Locate the cell with the specified text and output its [X, Y] center coordinate. 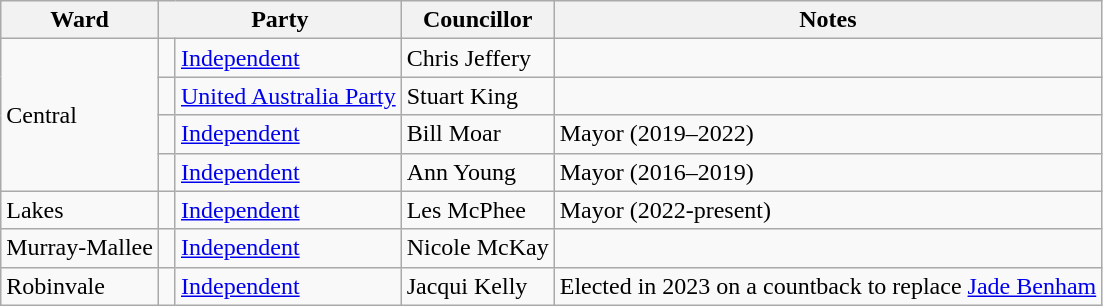
Party [280, 20]
Murray-Mallee [80, 248]
Ward [80, 20]
Ann Young [478, 172]
Lakes [80, 210]
Jacqui Kelly [478, 286]
Mayor (2022-present) [828, 210]
Robinvale [80, 286]
Les McPhee [478, 210]
Stuart King [478, 96]
Notes [828, 20]
Nicole McKay [478, 248]
Mayor (2016–2019) [828, 172]
Bill Moar [478, 134]
Councillor [478, 20]
Chris Jeffery [478, 58]
Central [80, 115]
Elected in 2023 on a countback to replace Jade Benham [828, 286]
Mayor (2019–2022) [828, 134]
United Australia Party [288, 96]
